Provide the (x, y) coordinate of the cell's center where the given text is located.  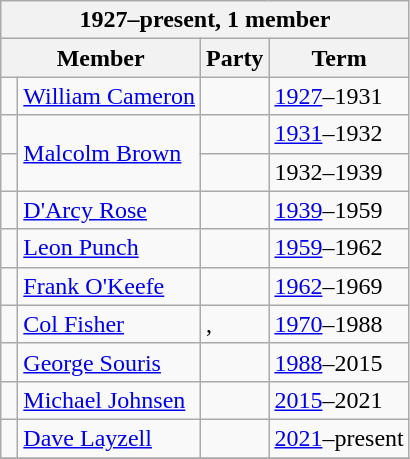
Leon Punch (110, 248)
Malcolm Brown (110, 153)
Member (101, 58)
1931–1932 (339, 134)
1927–present, 1 member (206, 20)
George Souris (110, 362)
Dave Layzell (110, 438)
Col Fisher (110, 324)
Frank O'Keefe (110, 286)
1939–1959 (339, 210)
1970–1988 (339, 324)
1932–1939 (339, 172)
1988–2015 (339, 362)
1962–1969 (339, 286)
1927–1931 (339, 96)
1959–1962 (339, 248)
2021–present (339, 438)
D'Arcy Rose (110, 210)
William Cameron (110, 96)
Michael Johnsen (110, 400)
Party (235, 58)
2015–2021 (339, 400)
, (235, 324)
Term (339, 58)
